Find where the given text appears and provide that cell's center as (X, Y) coordinate. 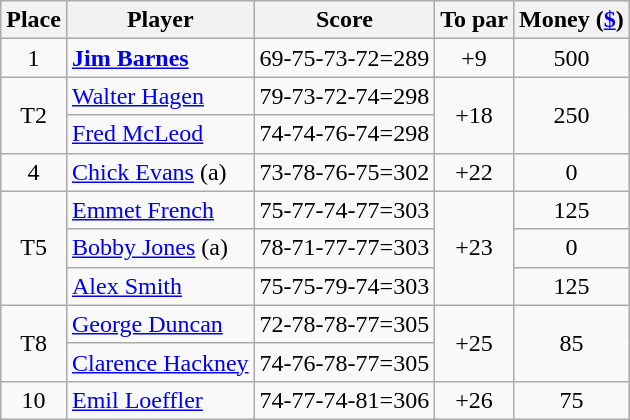
+18 (474, 115)
George Duncan (160, 324)
Walter Hagen (160, 96)
Money ($) (572, 20)
Chick Evans (a) (160, 172)
79-73-72-74=298 (344, 96)
500 (572, 58)
+25 (474, 343)
74-76-78-77=305 (344, 362)
+9 (474, 58)
75-77-74-77=303 (344, 210)
Fred McLeod (160, 134)
Emil Loeffler (160, 400)
10 (34, 400)
75-75-79-74=303 (344, 286)
1 (34, 58)
73-78-76-75=302 (344, 172)
T8 (34, 343)
Clarence Hackney (160, 362)
72-78-78-77=305 (344, 324)
74-77-74-81=306 (344, 400)
Emmet French (160, 210)
Jim Barnes (160, 58)
250 (572, 115)
Score (344, 20)
To par (474, 20)
Alex Smith (160, 286)
+26 (474, 400)
T2 (34, 115)
69-75-73-72=289 (344, 58)
4 (34, 172)
Player (160, 20)
75 (572, 400)
T5 (34, 248)
74-74-76-74=298 (344, 134)
+22 (474, 172)
Place (34, 20)
+23 (474, 248)
85 (572, 343)
Bobby Jones (a) (160, 248)
78-71-77-77=303 (344, 248)
